Search for the cell housing the specified text and yield its [X, Y] center coordinate. 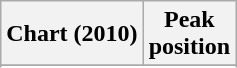
Peakposition [189, 34]
Chart (2010) [72, 34]
